Search for the cell housing the specified text and yield its (X, Y) center coordinate. 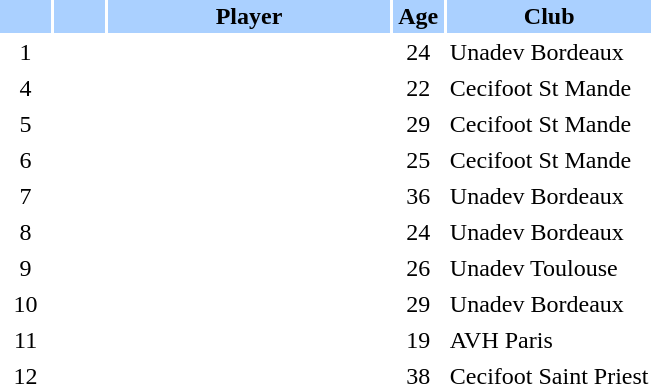
7 (26, 196)
Player (248, 16)
4 (26, 88)
19 (418, 340)
26 (418, 268)
11 (26, 340)
1 (26, 52)
36 (418, 196)
22 (418, 88)
Age (418, 16)
8 (26, 232)
10 (26, 304)
5 (26, 124)
25 (418, 160)
6 (26, 160)
9 (26, 268)
